Locate the cell with the specified text and output its [X, Y] center coordinate. 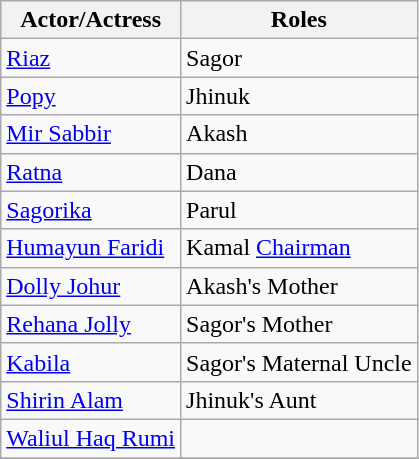
Popy [91, 96]
Sagor's Mother [300, 324]
Actor/Actress [91, 20]
Rehana Jolly [91, 324]
Kabila [91, 362]
Riaz [91, 58]
Parul [300, 210]
Shirin Alam [91, 400]
Akash's Mother [300, 286]
Humayun Faridi [91, 248]
Akash [300, 134]
Sagor [300, 58]
Sagorika [91, 210]
Dolly Johur [91, 286]
Waliul Haq Rumi [91, 438]
Sagor's Maternal Uncle [300, 362]
Jhinuk's Aunt [300, 400]
Jhinuk [300, 96]
Ratna [91, 172]
Kamal Chairman [300, 248]
Dana [300, 172]
Roles [300, 20]
Mir Sabbir [91, 134]
